Determine the (x, y) coordinate at the center of the cell enclosing the given text.  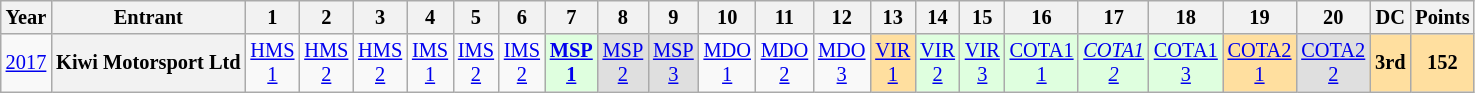
MSP2 (623, 63)
17 (1113, 17)
COTA13 (1186, 63)
4 (430, 17)
12 (842, 17)
13 (892, 17)
19 (1260, 17)
18 (1186, 17)
VIR3 (982, 63)
16 (1042, 17)
14 (938, 17)
COTA12 (1113, 63)
IMS1 (430, 63)
5 (476, 17)
VIR2 (938, 63)
8 (623, 17)
COTA22 (1333, 63)
MDO1 (728, 63)
11 (784, 17)
Kiwi Motorsport Ltd (148, 63)
15 (982, 17)
Entrant (148, 17)
3rd (1390, 63)
2 (326, 17)
MDO2 (784, 63)
2017 (26, 63)
VIR1 (892, 63)
DC (1390, 17)
COTA11 (1042, 63)
MSP1 (572, 63)
HMS1 (272, 63)
COTA21 (1260, 63)
1 (272, 17)
20 (1333, 17)
10 (728, 17)
Points (1442, 17)
MDO3 (842, 63)
7 (572, 17)
152 (1442, 63)
MSP3 (673, 63)
Year (26, 17)
3 (380, 17)
6 (522, 17)
9 (673, 17)
